From the cell containing the given text, extract its center point as [x, y] coordinate. 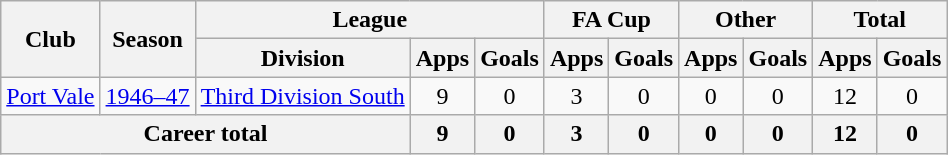
Port Vale [50, 96]
Division [302, 58]
League [370, 20]
Other [746, 20]
Season [148, 39]
Total [880, 20]
Career total [206, 134]
Third Division South [302, 96]
FA Cup [611, 20]
1946–47 [148, 96]
Club [50, 39]
